Search for the cell housing the specified text and yield its [X, Y] center coordinate. 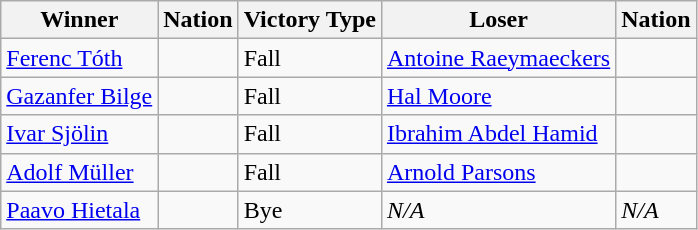
Bye [310, 210]
Loser [498, 20]
Arnold Parsons [498, 172]
Winner [80, 20]
Paavo Hietala [80, 210]
Gazanfer Bilge [80, 96]
Antoine Raeymaeckers [498, 58]
Victory Type [310, 20]
Ferenc Tóth [80, 58]
Adolf Müller [80, 172]
Hal Moore [498, 96]
Ivar Sjölin [80, 134]
Ibrahim Abdel Hamid [498, 134]
